Identify which cell holds the provided text, then report its [X, Y] central coordinate. 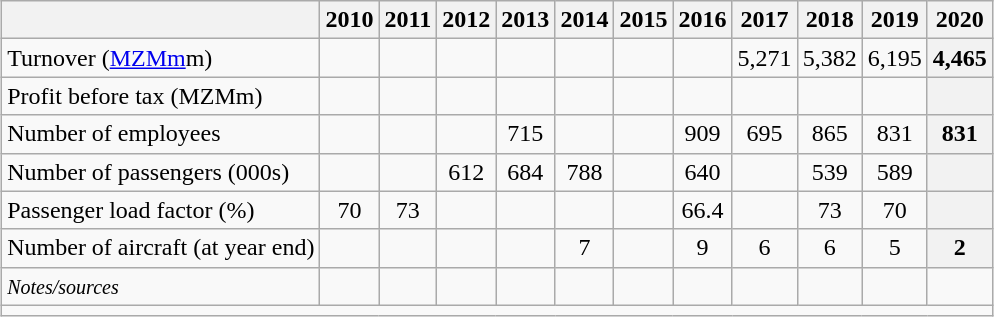
Number of aircraft (at year end) [161, 248]
2013 [526, 20]
Passenger load factor (%) [161, 210]
909 [702, 134]
2010 [350, 20]
7 [584, 248]
9 [702, 248]
6,195 [894, 58]
684 [526, 172]
589 [894, 172]
640 [702, 172]
2014 [584, 20]
5 [894, 248]
695 [764, 134]
612 [466, 172]
715 [526, 134]
Number of passengers (000s) [161, 172]
865 [830, 134]
539 [830, 172]
5,271 [764, 58]
2019 [894, 20]
2 [960, 248]
Notes/sources [161, 286]
66.4 [702, 210]
Profit before tax (MZMm) [161, 96]
788 [584, 172]
2018 [830, 20]
2020 [960, 20]
2015 [644, 20]
Number of employees [161, 134]
2011 [408, 20]
2016 [702, 20]
2012 [466, 20]
5,382 [830, 58]
2017 [764, 20]
Turnover (MZMmm) [161, 58]
4,465 [960, 58]
